Extract the [X, Y] coordinate from the center of the cell holding the provided text.  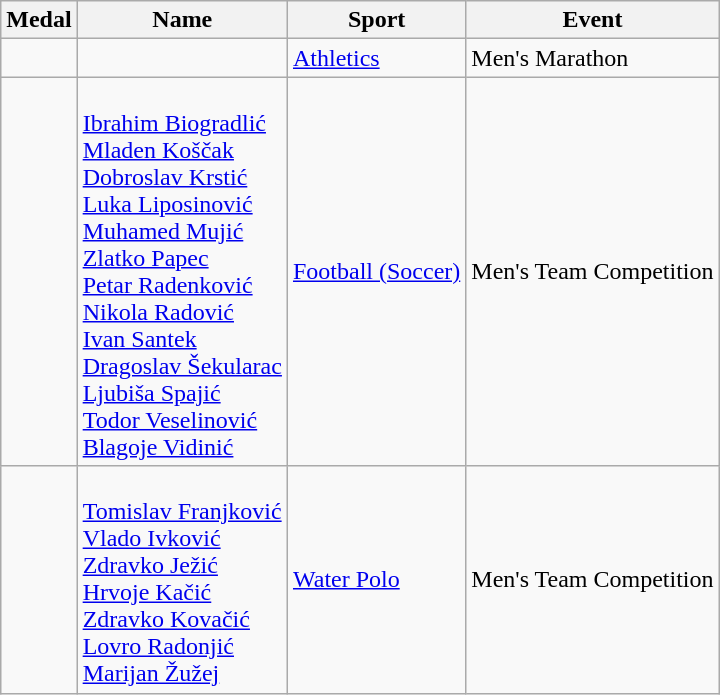
Event [592, 20]
Tomislav Franjković Vlado Ivković Zdravko Ježić Hrvoje Kačić Zdravko Kovačić Lovro Radonjić Marijan Žužej [182, 580]
Name [182, 20]
Water Polo [376, 580]
Athletics [376, 58]
Football (Soccer) [376, 272]
Sport [376, 20]
Medal [39, 20]
Men's Marathon [592, 58]
